Scan for the cell matching the given text and deliver its [X, Y] coordinate at center. 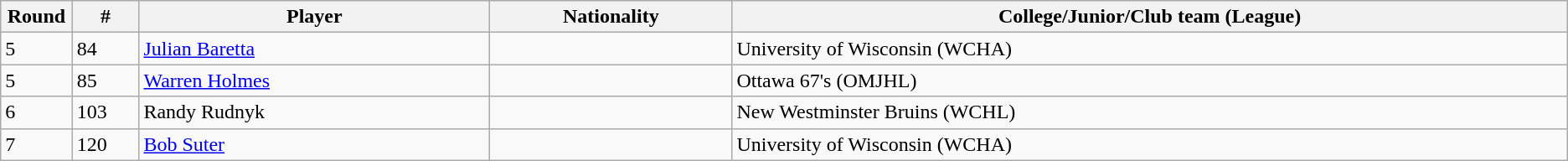
103 [106, 112]
Round [37, 17]
College/Junior/Club team (League) [1149, 17]
Julian Baretta [315, 49]
6 [37, 112]
Player [315, 17]
84 [106, 49]
Nationality [611, 17]
Bob Suter [315, 144]
7 [37, 144]
120 [106, 144]
85 [106, 80]
# [106, 17]
Ottawa 67's (OMJHL) [1149, 80]
New Westminster Bruins (WCHL) [1149, 112]
Randy Rudnyk [315, 112]
Warren Holmes [315, 80]
